Pinpoint the cell where the given text exists, returning its [x, y] midpoint coordinate. 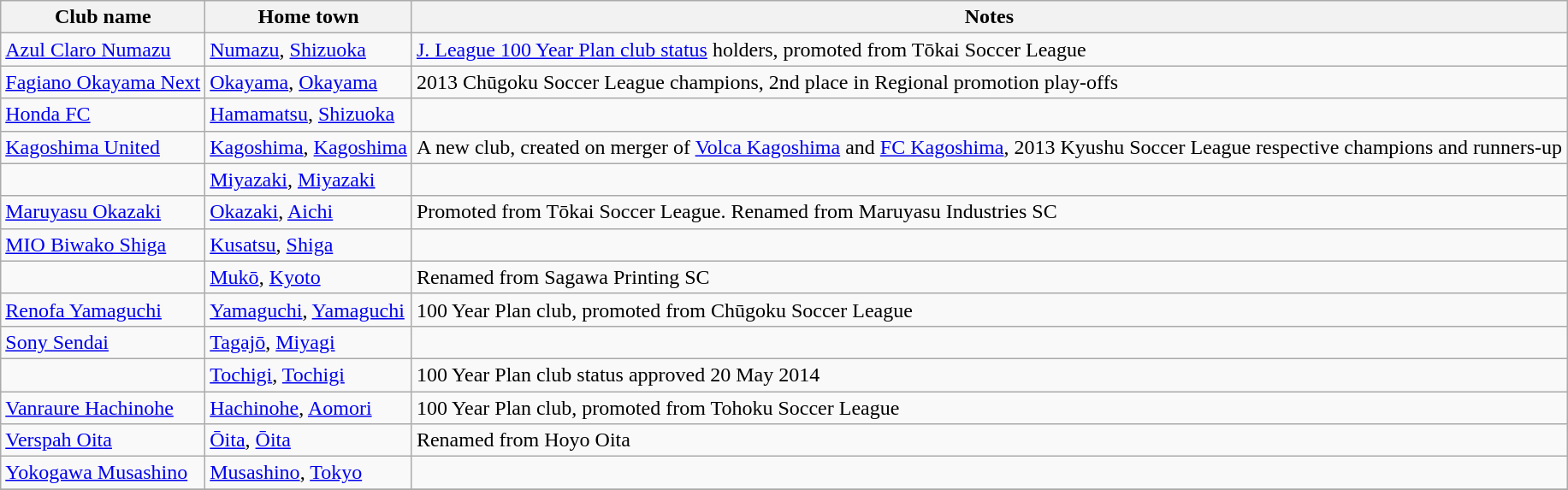
Azul Claro Numazu [103, 50]
Verspah Oita [103, 440]
J. League 100 Year Plan club status holders, promoted from Tōkai Soccer League [989, 50]
Fagiano Okayama Next [103, 82]
Numazu, Shizuoka [309, 50]
Club name [103, 17]
Miyazaki, Miyazaki [309, 180]
Promoted from Tōkai Soccer League. Renamed from Maruyasu Industries SC [989, 212]
A new club, created on merger of Volca Kagoshima and FC Kagoshima, 2013 Kyushu Soccer League respective champions and runners-up [989, 147]
Yokogawa Musashino [103, 473]
MIO Biwako Shiga [103, 245]
Mukō, Kyoto [309, 277]
Renamed from Sagawa Printing SC [989, 277]
Kagoshima, Kagoshima [309, 147]
100 Year Plan club, promoted from Tohoku Soccer League [989, 408]
Kusatsu, Shiga [309, 245]
Tagajō, Miyagi [309, 342]
Renofa Yamaguchi [103, 310]
Tochigi, Tochigi [309, 375]
Okazaki, Aichi [309, 212]
Renamed from Hoyo Oita [989, 440]
Kagoshima United [103, 147]
Hachinohe, Aomori [309, 408]
Musashino, Tokyo [309, 473]
Vanraure Hachinohe [103, 408]
Sony Sendai [103, 342]
Notes [989, 17]
Yamaguchi, Yamaguchi [309, 310]
Ōita, Ōita [309, 440]
Home town [309, 17]
Okayama, Okayama [309, 82]
Maruyasu Okazaki [103, 212]
100 Year Plan club, promoted from Chūgoku Soccer League [989, 310]
100 Year Plan club status approved 20 May 2014 [989, 375]
2013 Chūgoku Soccer League champions, 2nd place in Regional promotion play-offs [989, 82]
Hamamatsu, Shizuoka [309, 115]
Honda FC [103, 115]
